From the cell containing the given text, extract its center point as (X, Y) coordinate. 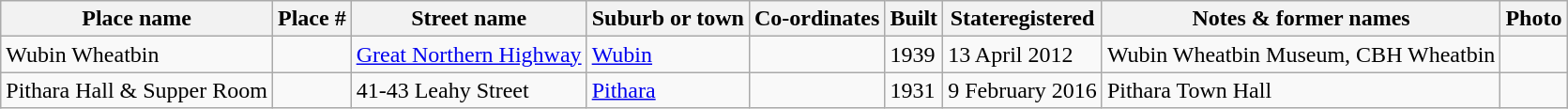
Wubin Wheatbin Museum, CBH Wheatbin (1301, 54)
Street name (469, 19)
41-43 Leahy Street (469, 90)
Pithara Town Hall (1301, 90)
13 April 2012 (1023, 54)
Stateregistered (1023, 19)
Built (914, 19)
Photo (1533, 19)
1931 (914, 90)
Co-ordinates (816, 19)
Suburb or town (668, 19)
Great Northern Highway (469, 54)
1939 (914, 54)
9 February 2016 (1023, 90)
Pithara Hall & Supper Room (137, 90)
Wubin Wheatbin (137, 54)
Notes & former names (1301, 19)
Place name (137, 19)
Place # (312, 19)
Pithara (668, 90)
Wubin (668, 54)
